Search for the cell housing the specified text and yield its (x, y) center coordinate. 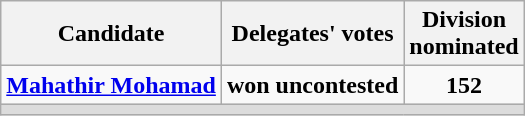
Delegates' votes (312, 34)
Mahathir Mohamad (112, 85)
Divisionnominated (464, 34)
Candidate (112, 34)
152 (464, 85)
won uncontested (312, 85)
